For the text-containing cell, return its midpoint in (x, y) coordinate format. 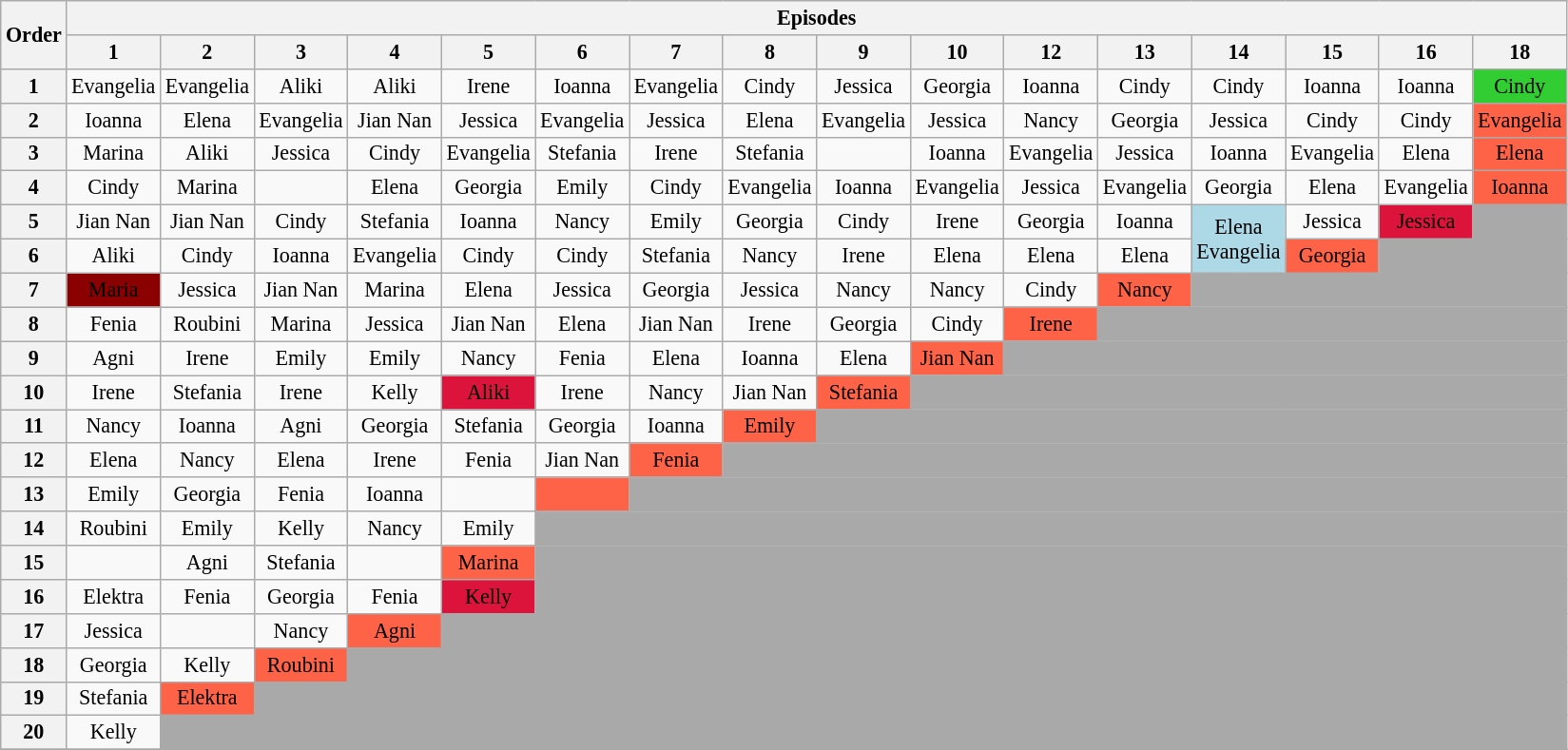
11 (34, 426)
Episodes (817, 17)
20 (34, 733)
Maria (114, 290)
ElenaEvangelia (1238, 239)
17 (34, 630)
Order (34, 34)
19 (34, 699)
